Pinpoint the cell where the given text exists, returning its (x, y) midpoint coordinate. 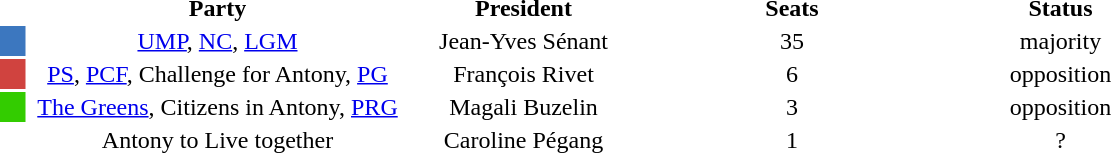
Magali Buzelin (524, 107)
PS, PCF, Challenge for Antony, PG (217, 74)
UMP, NC, LGM (217, 41)
3 (792, 107)
François Rivet (524, 74)
The Greens, Citizens in Antony, PRG (217, 107)
35 (792, 41)
6 (792, 74)
Jean-Yves Sénant (524, 41)
